Capture the cell that displays the provided text and extract its (X, Y) central coordinate. 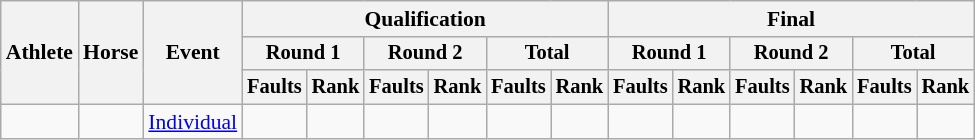
Individual (192, 122)
Final (791, 19)
Athlete (40, 52)
Event (192, 52)
Horse (110, 52)
Qualification (425, 19)
